Detect which cell encompasses the target text, then output its (x, y) center coordinate. 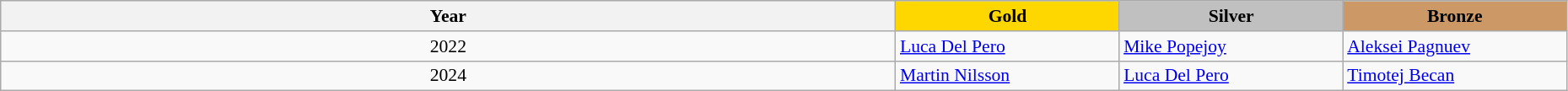
Gold (1007, 16)
Aleksei Pagnuev (1454, 46)
Timotej Becan (1454, 76)
Silver (1231, 16)
Martin Nilsson (1007, 76)
Year (449, 16)
2022 (449, 46)
Bronze (1454, 16)
Mike Popejoy (1231, 46)
2024 (449, 76)
